Output the (x, y) coordinate of the center of the cell containing the given text.  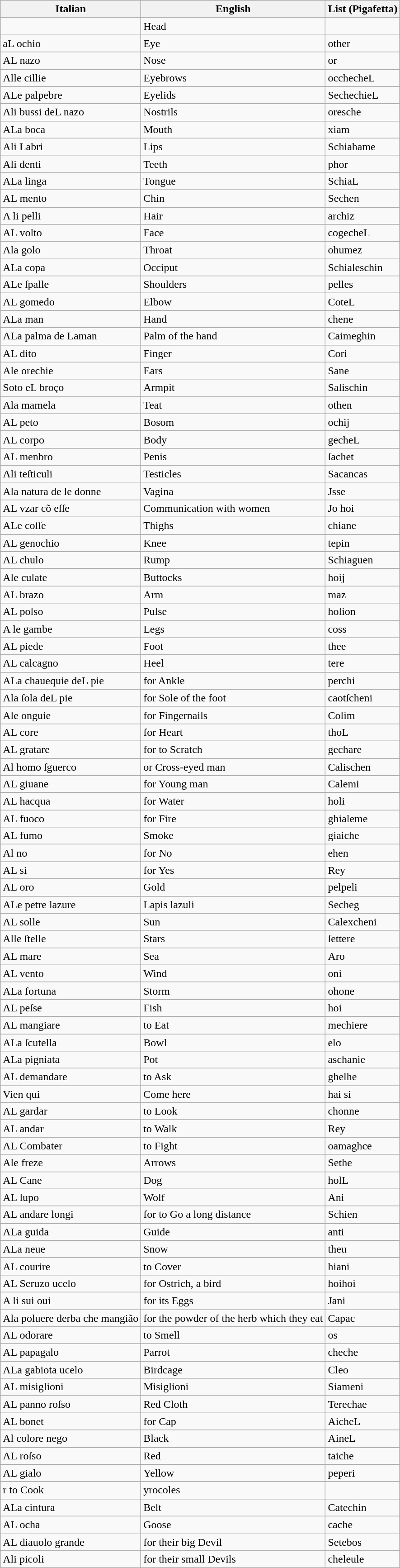
Parrot (233, 1353)
Lapis lazuli (233, 905)
for its Eggs (233, 1301)
AL lupo (71, 1197)
Arrows (233, 1163)
Schialeschin (362, 267)
List (Pigafetta) (362, 9)
Ala ſola deL pie (71, 698)
SchiaL (362, 181)
AL andare longi (71, 1215)
Sea (233, 956)
tepin (362, 543)
holion (362, 612)
AL piede (71, 646)
Black (233, 1439)
Chin (233, 198)
occhecheL (362, 78)
Penis (233, 457)
chiane (362, 526)
Mouth (233, 129)
Jani (362, 1301)
ALa ſcutella (71, 1042)
ALe coſſe (71, 526)
AL dito (71, 353)
Colim (362, 715)
aL ochio (71, 43)
AL bonet (71, 1421)
Siameni (362, 1387)
ohone (362, 991)
Ali picoli (71, 1559)
AL odorare (71, 1335)
Al no (71, 853)
Cori (362, 353)
oresche (362, 112)
for Ostrich, a bird (233, 1283)
ochij (362, 422)
AL chulo (71, 560)
ohumez (362, 250)
AL nazo (71, 61)
Salischin (362, 388)
Fish (233, 1008)
Belt (233, 1507)
perchi (362, 681)
for to Go a long distance (233, 1215)
to Eat (233, 1025)
Terechae (362, 1404)
AL si (71, 870)
AL ocha (71, 1525)
phor (362, 164)
ghelhe (362, 1077)
Alle ſtelle (71, 939)
coss (362, 629)
AL brazo (71, 595)
Birdcage (233, 1370)
for Water (233, 801)
Sane (362, 371)
English (233, 9)
ALa man (71, 319)
Head (233, 26)
Cleo (362, 1370)
AL vzar cõ eſſe (71, 509)
AL demandare (71, 1077)
gecheL (362, 439)
Face (233, 233)
Ani (362, 1197)
for Ankle (233, 681)
AL Cane (71, 1180)
Ala natura de le donne (71, 491)
for Heart (233, 732)
thee (362, 646)
Gold (233, 887)
AL mento (71, 198)
AL mangiare (71, 1025)
A li sui oui (71, 1301)
ALe petre lazure (71, 905)
chene (362, 319)
AL corpo (71, 439)
ſettere (362, 939)
for Fingernails (233, 715)
Calischen (362, 767)
thoL (362, 732)
AL papagalo (71, 1353)
Pot (233, 1060)
Storm (233, 991)
holL (362, 1180)
for their small Devils (233, 1559)
tere (362, 663)
ALa copa (71, 267)
Goose (233, 1525)
Guide (233, 1232)
AL hacqua (71, 801)
Teeth (233, 164)
Eyelids (233, 95)
theu (362, 1249)
AL Seruzo ucelo (71, 1283)
AL gialo (71, 1473)
Jsse (362, 491)
Bosom (233, 422)
mechiere (362, 1025)
A li pelli (71, 216)
AicheL (362, 1421)
for Sole of the foot (233, 698)
xiam (362, 129)
Ale freze (71, 1163)
Soto eL broço (71, 388)
Ears (233, 371)
AL giuane (71, 784)
for Cap (233, 1421)
to Smell (233, 1335)
Al homo ſguerco (71, 767)
Dog (233, 1180)
AL calcagno (71, 663)
AL solle (71, 922)
Foot (233, 646)
Wind (233, 973)
Calexcheni (362, 922)
giaiche (362, 836)
peperi (362, 1473)
for the powder of the herb which they eat (233, 1318)
Stars (233, 939)
or Cross-eyed man (233, 767)
Misiglioni (233, 1387)
Testicles (233, 474)
ghialeme (362, 819)
pelles (362, 285)
hiani (362, 1266)
taiche (362, 1456)
cheleule (362, 1559)
Occiput (233, 267)
Aro (362, 956)
Buttocks (233, 577)
SechechieL (362, 95)
Smoke (233, 836)
ALa neue (71, 1249)
AL peto (71, 422)
Hair (233, 216)
Ale orechie (71, 371)
Communication with women (233, 509)
Sechen (362, 198)
AL core (71, 732)
Tongue (233, 181)
AL panno roſso (71, 1404)
Heel (233, 663)
hoij (362, 577)
Secheg (362, 905)
Elbow (233, 302)
Vien qui (71, 1094)
cheche (362, 1353)
Eye (233, 43)
Teat (233, 405)
ALa chauequie deL pie (71, 681)
chonne (362, 1111)
ſachet (362, 457)
Ale culate (71, 577)
Rump (233, 560)
Red (233, 1456)
for Yes (233, 870)
Catechin (362, 1507)
oamaghce (362, 1146)
ehen (362, 853)
cogecheL (362, 233)
for to Scratch (233, 749)
AL polso (71, 612)
Snow (233, 1249)
holi (362, 801)
AL peſse (71, 1008)
Ala mamela (71, 405)
Legs (233, 629)
to Cover (233, 1266)
ALa boca (71, 129)
ALe ſpalle (71, 285)
Nose (233, 61)
AL Combater (71, 1146)
yrocoles (233, 1490)
AL andar (71, 1129)
AineL (362, 1439)
oni (362, 973)
ALe palpebre (71, 95)
Wolf (233, 1197)
Schien (362, 1215)
ALa pigniata (71, 1060)
Pulse (233, 612)
Throat (233, 250)
Ali bussi deL nazo (71, 112)
AL roſso (71, 1456)
AL genochio (71, 543)
gechare (362, 749)
ALa palma de Laman (71, 336)
othen (362, 405)
anti (362, 1232)
Lips (233, 147)
AL menbro (71, 457)
Caimeghin (362, 336)
Al colore nego (71, 1439)
ALa cintura (71, 1507)
Red Cloth (233, 1404)
for Fire (233, 819)
Setebos (362, 1542)
Ala golo (71, 250)
caotſcheni (362, 698)
Hand (233, 319)
AL vento (71, 973)
AL fuoco (71, 819)
Sun (233, 922)
ALa guida (71, 1232)
maz (362, 595)
AL gardar (71, 1111)
Ali denti (71, 164)
for No (233, 853)
to Ask (233, 1077)
AL fumo (71, 836)
Ale onguie (71, 715)
Ali teſticuli (71, 474)
Sethe (362, 1163)
Eyebrows (233, 78)
Capac (362, 1318)
hoihoi (362, 1283)
A le gambe (71, 629)
to Fight (233, 1146)
Jo hoi (362, 509)
AL oro (71, 887)
Schiahame (362, 147)
for their big Devil (233, 1542)
CoteL (362, 302)
to Look (233, 1111)
Ali Labri (71, 147)
aschanie (362, 1060)
for Young man (233, 784)
Armpit (233, 388)
Sacancas (362, 474)
ALa gabiota ucelo (71, 1370)
hai si (362, 1094)
ALa linga (71, 181)
AL diauolo grande (71, 1542)
AL courire (71, 1266)
archiz (362, 216)
Nostrils (233, 112)
elo (362, 1042)
Vagina (233, 491)
Alle cillie (71, 78)
Thighs (233, 526)
or (362, 61)
Body (233, 439)
AL gratare (71, 749)
Arm (233, 595)
to Walk (233, 1129)
Shoulders (233, 285)
Italian (71, 9)
Calemi (362, 784)
Knee (233, 543)
Schiaguen (362, 560)
AL gomedo (71, 302)
AL misiglioni (71, 1387)
pelpeli (362, 887)
Finger (233, 353)
Come here (233, 1094)
os (362, 1335)
AL mare (71, 956)
ALa fortuna (71, 991)
Ala poluere derba che mangião (71, 1318)
Bowl (233, 1042)
AL volto (71, 233)
cache (362, 1525)
other (362, 43)
hoi (362, 1008)
r to Cook (71, 1490)
Yellow (233, 1473)
Palm of the hand (233, 336)
